Find where the given text appears and provide that cell's center as [x, y] coordinate. 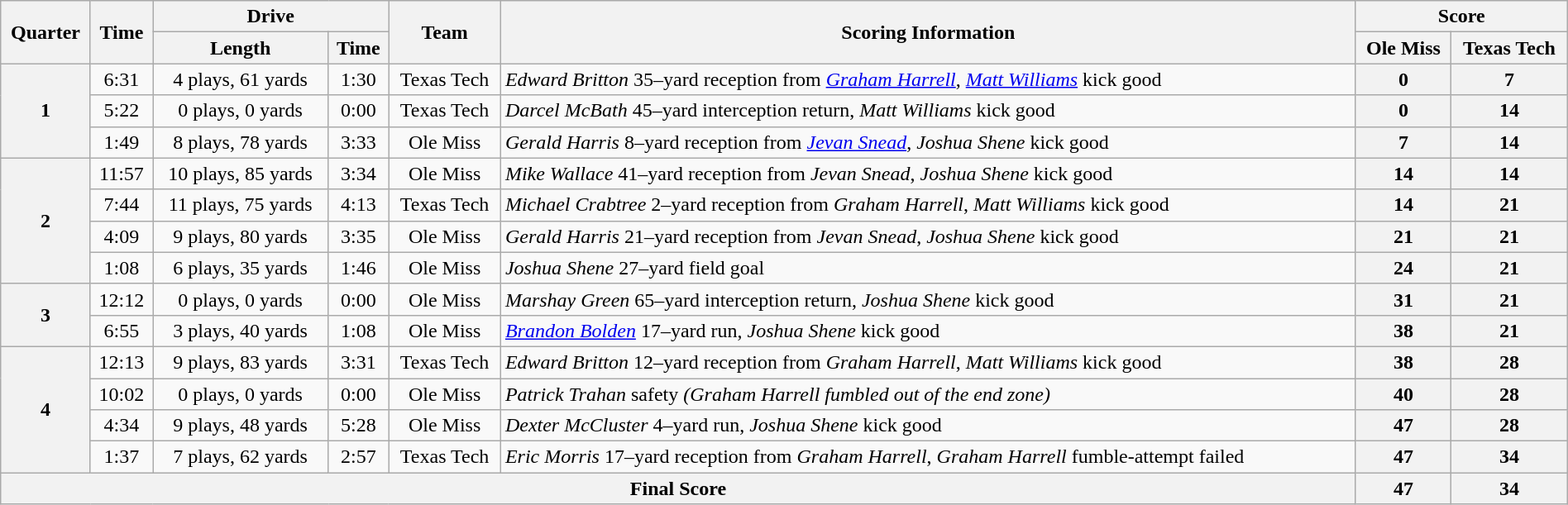
3:35 [359, 236]
8 plays, 78 yards [240, 142]
5:22 [121, 111]
3 [46, 315]
3:34 [359, 174]
4 plays, 61 yards [240, 79]
5:28 [359, 426]
12:12 [121, 299]
Gerald Harris 21–yard reception from Jevan Snead, Joshua Shene kick good [928, 236]
Team [445, 32]
Edward Britton 35–yard reception from Graham Harrell, Matt Williams kick good [928, 79]
4:09 [121, 236]
7:44 [121, 205]
1 [46, 111]
9 plays, 80 yards [240, 236]
Score [1461, 17]
4:13 [359, 205]
6:31 [121, 79]
1:37 [121, 457]
1:30 [359, 79]
Length [240, 48]
24 [1403, 268]
11:57 [121, 174]
11 plays, 75 yards [240, 205]
3:31 [359, 362]
6 plays, 35 yards [240, 268]
2 [46, 221]
7 plays, 62 yards [240, 457]
Edward Britton 12–yard reception from Graham Harrell, Matt Williams kick good [928, 362]
Quarter [46, 32]
3 plays, 40 yards [240, 331]
Final Score [678, 488]
40 [1403, 394]
Gerald Harris 8–yard reception from Jevan Snead, Joshua Shene kick good [928, 142]
3:33 [359, 142]
Drive [270, 17]
9 plays, 48 yards [240, 426]
Michael Crabtree 2–yard reception from Graham Harrell, Matt Williams kick good [928, 205]
31 [1403, 299]
Patrick Trahan safety (Graham Harrell fumbled out of the end zone) [928, 394]
9 plays, 83 yards [240, 362]
Joshua Shene 27–yard field goal [928, 268]
2:57 [359, 457]
1:46 [359, 268]
4 [46, 409]
Scoring Information [928, 32]
4:34 [121, 426]
Marshay Green 65–yard interception return, Joshua Shene kick good [928, 299]
10 plays, 85 yards [240, 174]
Dexter McCluster 4–yard run, Joshua Shene kick good [928, 426]
1:49 [121, 142]
10:02 [121, 394]
12:13 [121, 362]
Mike Wallace 41–yard reception from Jevan Snead, Joshua Shene kick good [928, 174]
Darcel McBath 45–yard interception return, Matt Williams kick good [928, 111]
Brandon Bolden 17–yard run, Joshua Shene kick good [928, 331]
6:55 [121, 331]
Eric Morris 17–yard reception from Graham Harrell, Graham Harrell fumble-attempt failed [928, 457]
